From the cell containing the given text, extract its center point as [x, y] coordinate. 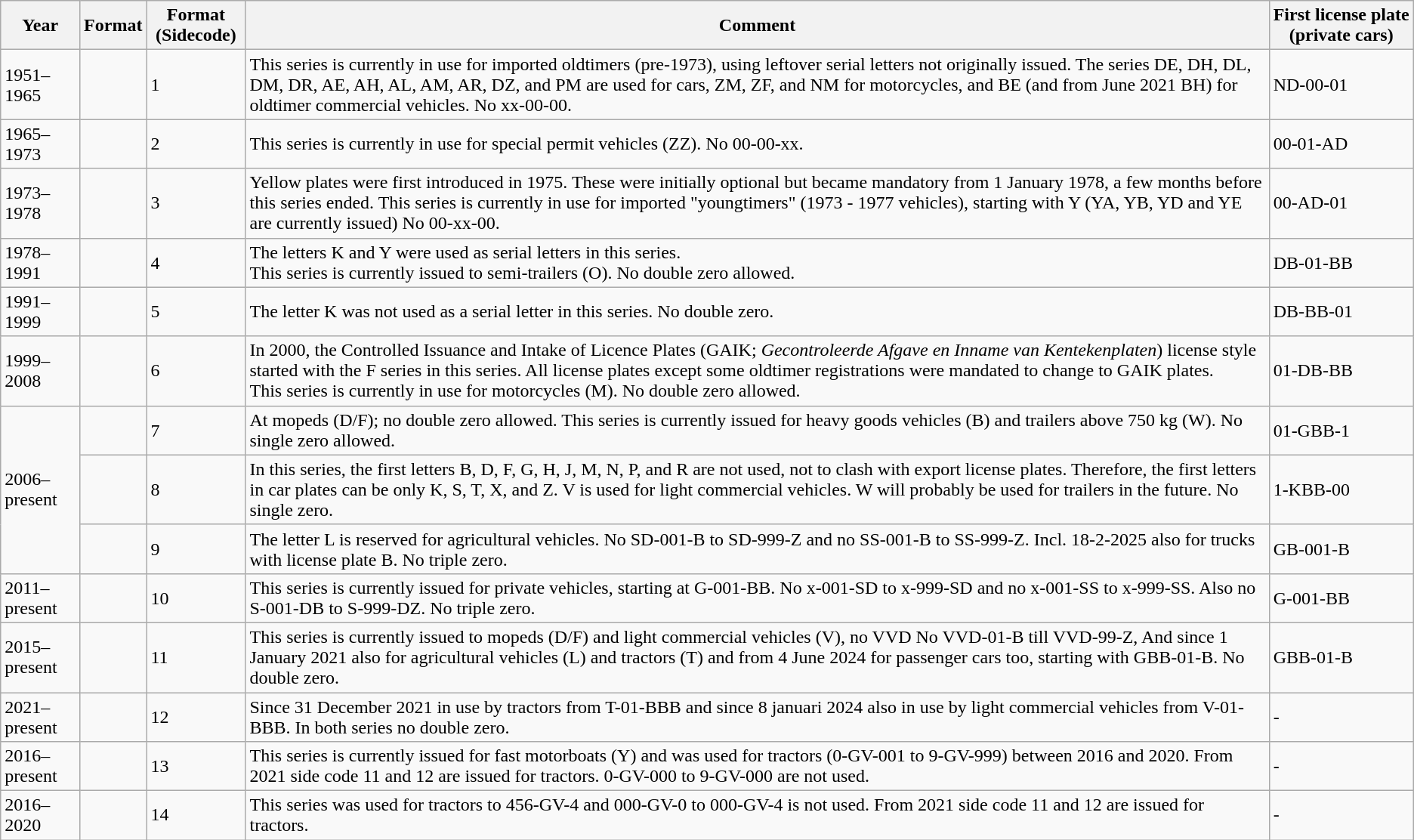
2016–present [41, 766]
5 [196, 311]
01-GBB-1 [1341, 431]
00-AD-01 [1341, 203]
00-01-AD [1341, 144]
The letters K and Y were used as serial letters in this series.This series is currently issued to semi-trailers (O). No double zero allowed. [757, 263]
Format [113, 26]
1999–2008 [41, 371]
1978–1991 [41, 263]
13 [196, 766]
8 [196, 489]
2016–2020 [41, 816]
2021–present [41, 716]
11 [196, 657]
1951–1965 [41, 85]
Comment [757, 26]
6 [196, 371]
7 [196, 431]
01-DB-BB [1341, 371]
This series is currently in use for special permit vehicles (ZZ). No 00-00-xx. [757, 144]
First license plate (private cars) [1341, 26]
GB-001-B [1341, 548]
1991–1999 [41, 311]
14 [196, 816]
2015–present [41, 657]
DB-BB-01 [1341, 311]
DB-01-BB [1341, 263]
4 [196, 263]
9 [196, 548]
The letter K was not used as a serial letter in this series. No double zero. [757, 311]
1 [196, 85]
1-KBB-00 [1341, 489]
G-001-BB [1341, 598]
10 [196, 598]
ND-00-01 [1341, 85]
1973–1978 [41, 203]
1965–1973 [41, 144]
GBB-01-B [1341, 657]
2011–present [41, 598]
This series was used for tractors to 456-GV-4 and 000-GV-0 to 000-GV-4 is not used. From 2021 side code 11 and 12 are issued for tractors. [757, 816]
2006–present [41, 489]
3 [196, 203]
Year [41, 26]
Format (Sidecode) [196, 26]
12 [196, 716]
2 [196, 144]
